Find where the given text appears and provide that cell's center as (x, y) coordinate. 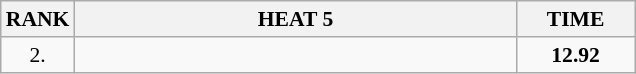
2. (38, 55)
HEAT 5 (295, 19)
RANK (38, 19)
12.92 (576, 55)
TIME (576, 19)
